Extract the (x, y) coordinate from the center of the cell holding the provided text.  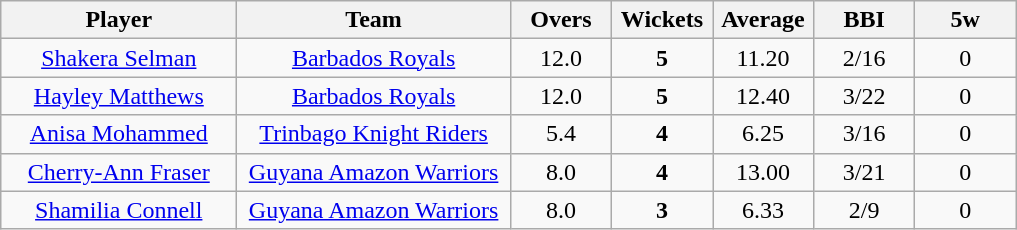
12.40 (762, 96)
Player (119, 20)
5.4 (560, 134)
Trinbago Knight Riders (374, 134)
Shakera Selman (119, 58)
3 (662, 210)
Wickets (662, 20)
13.00 (762, 172)
5w (966, 20)
3/22 (864, 96)
Cherry-Ann Fraser (119, 172)
Shamilia Connell (119, 210)
2/9 (864, 210)
Overs (560, 20)
Hayley Matthews (119, 96)
Average (762, 20)
11.20 (762, 58)
3/16 (864, 134)
Team (374, 20)
3/21 (864, 172)
2/16 (864, 58)
Anisa Mohammed (119, 134)
6.33 (762, 210)
BBI (864, 20)
6.25 (762, 134)
